Search for the cell housing the specified text and yield its [x, y] center coordinate. 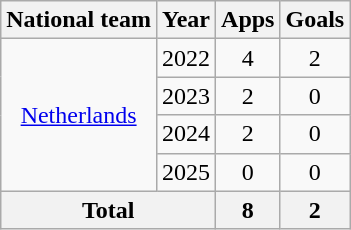
Total [108, 210]
Netherlands [79, 115]
National team [79, 20]
Year [186, 20]
2022 [186, 58]
2024 [186, 134]
4 [248, 58]
Apps [248, 20]
Goals [315, 20]
8 [248, 210]
2025 [186, 172]
2023 [186, 96]
